Return the [x, y] coordinate for the center point of the cell that contains the specified text.  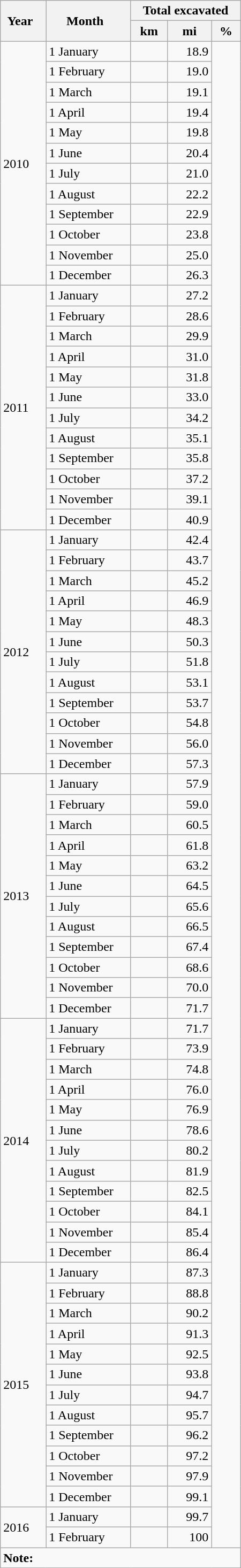
90.2 [190, 1313]
64.5 [190, 886]
53.7 [190, 703]
40.9 [190, 519]
50.3 [190, 642]
23.8 [190, 234]
57.3 [190, 764]
66.5 [190, 927]
76.0 [190, 1089]
22.9 [190, 214]
84.1 [190, 1211]
93.8 [190, 1374]
91.3 [190, 1334]
2015 [24, 1385]
19.8 [190, 133]
88.8 [190, 1293]
21.0 [190, 173]
63.2 [190, 865]
68.6 [190, 967]
51.8 [190, 662]
31.8 [190, 377]
29.9 [190, 336]
37.2 [190, 479]
82.5 [190, 1191]
Total excavated [185, 11]
99.7 [190, 1517]
19.4 [190, 112]
97.9 [190, 1476]
19.0 [190, 72]
46.9 [190, 601]
Note: [120, 1558]
73.9 [190, 1049]
26.3 [190, 275]
km [149, 31]
25.0 [190, 255]
31.0 [190, 357]
2012 [24, 651]
87.3 [190, 1273]
74.8 [190, 1069]
81.9 [190, 1171]
100 [190, 1537]
95.7 [190, 1415]
59.0 [190, 804]
19.1 [190, 92]
80.2 [190, 1150]
2010 [24, 164]
35.1 [190, 438]
78.6 [190, 1130]
18.9 [190, 51]
94.7 [190, 1395]
57.9 [190, 784]
27.2 [190, 296]
99.1 [190, 1496]
2016 [24, 1527]
34.2 [190, 418]
48.3 [190, 621]
61.8 [190, 845]
86.4 [190, 1252]
mi [190, 31]
35.8 [190, 458]
43.7 [190, 560]
20.4 [190, 153]
22.2 [190, 194]
28.6 [190, 316]
92.5 [190, 1354]
85.4 [190, 1232]
97.2 [190, 1456]
2013 [24, 896]
42.4 [190, 540]
% [226, 31]
65.6 [190, 906]
Year [24, 21]
2014 [24, 1140]
56.0 [190, 743]
45.2 [190, 580]
76.9 [190, 1110]
54.8 [190, 723]
70.0 [190, 988]
2011 [24, 408]
67.4 [190, 947]
33.0 [190, 397]
60.5 [190, 825]
53.1 [190, 682]
Month [88, 21]
96.2 [190, 1435]
39.1 [190, 499]
